Find where the given text appears and provide that cell's center as (X, Y) coordinate. 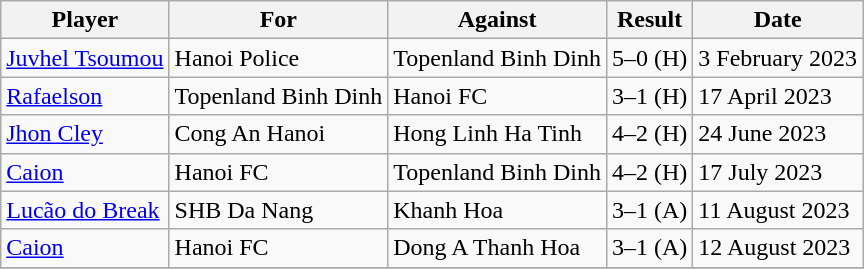
17 July 2023 (778, 172)
5–0 (H) (649, 58)
Cong An Hanoi (278, 134)
Rafaelson (85, 96)
Hong Linh Ha Tinh (498, 134)
24 June 2023 (778, 134)
Result (649, 20)
SHB Da Nang (278, 210)
Player (85, 20)
Dong A Thanh Hoa (498, 248)
Juvhel Tsoumou (85, 58)
Hanoi Police (278, 58)
11 August 2023 (778, 210)
3 February 2023 (778, 58)
For (278, 20)
Date (778, 20)
12 August 2023 (778, 248)
Khanh Hoa (498, 210)
Lucão do Break (85, 210)
Jhon Cley (85, 134)
3–1 (H) (649, 96)
Against (498, 20)
17 April 2023 (778, 96)
